Detect which cell encompasses the target text, then output its [x, y] center coordinate. 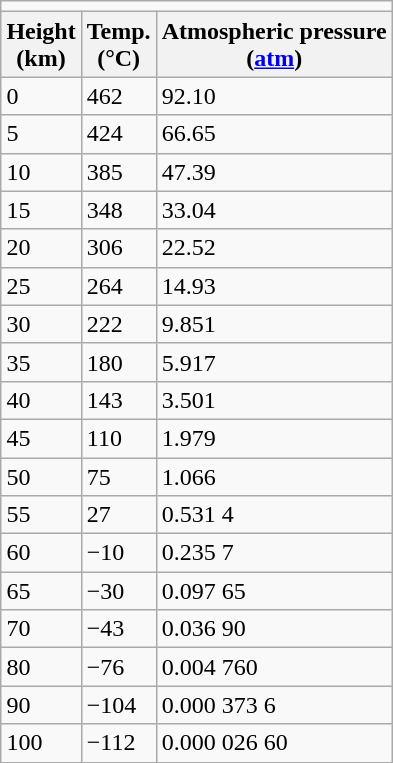
−43 [118, 629]
110 [118, 438]
1.066 [274, 477]
9.851 [274, 324]
0.004 760 [274, 667]
0.235 7 [274, 553]
424 [118, 134]
0.531 4 [274, 515]
47.39 [274, 172]
25 [41, 286]
66.65 [274, 134]
5.917 [274, 362]
30 [41, 324]
45 [41, 438]
10 [41, 172]
55 [41, 515]
80 [41, 667]
75 [118, 477]
22.52 [274, 248]
60 [41, 553]
−76 [118, 667]
143 [118, 400]
90 [41, 705]
462 [118, 96]
385 [118, 172]
35 [41, 362]
3.501 [274, 400]
0.036 90 [274, 629]
Temp.(°C) [118, 44]
40 [41, 400]
27 [118, 515]
0.000 373 6 [274, 705]
264 [118, 286]
−10 [118, 553]
0 [41, 96]
306 [118, 248]
92.10 [274, 96]
Height(km) [41, 44]
348 [118, 210]
0.097 65 [274, 591]
14.93 [274, 286]
222 [118, 324]
70 [41, 629]
100 [41, 743]
50 [41, 477]
−30 [118, 591]
−112 [118, 743]
0.000 026 60 [274, 743]
20 [41, 248]
Atmospheric pressure(atm) [274, 44]
1.979 [274, 438]
180 [118, 362]
15 [41, 210]
5 [41, 134]
33.04 [274, 210]
65 [41, 591]
−104 [118, 705]
